Identify which cell holds the provided text, then report its (x, y) central coordinate. 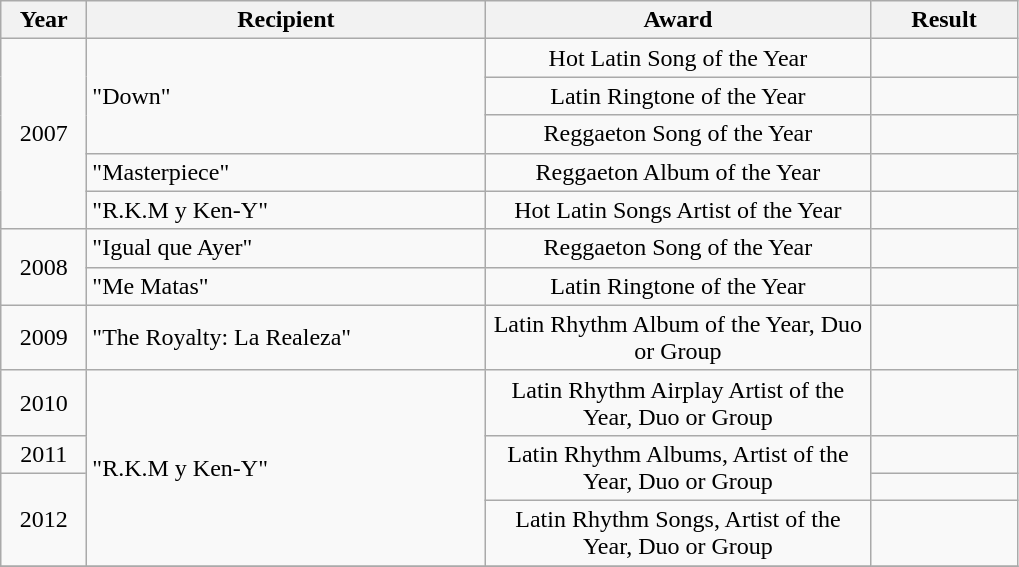
2009 (44, 338)
"The Royalty: La Realeza" (286, 338)
Latin Rhythm Album of the Year, Duo or Group (678, 338)
Result (944, 20)
2008 (44, 267)
"Down" (286, 96)
2007 (44, 134)
2011 (44, 454)
2010 (44, 402)
Recipient (286, 20)
Latin Rhythm Albums, Artist of the Year, Duo or Group (678, 468)
Award (678, 20)
Latin Rhythm Airplay Artist of the Year, Duo or Group (678, 402)
Hot Latin Songs Artist of the Year (678, 210)
"Me Matas" (286, 286)
Hot Latin Song of the Year (678, 58)
Reggaeton Album of the Year (678, 172)
Latin Rhythm Songs, Artist of the Year, Duo or Group (678, 532)
"Masterpiece" (286, 172)
Year (44, 20)
2012 (44, 519)
"Igual que Ayer" (286, 248)
